Detect which cell encompasses the target text, then output its [x, y] center coordinate. 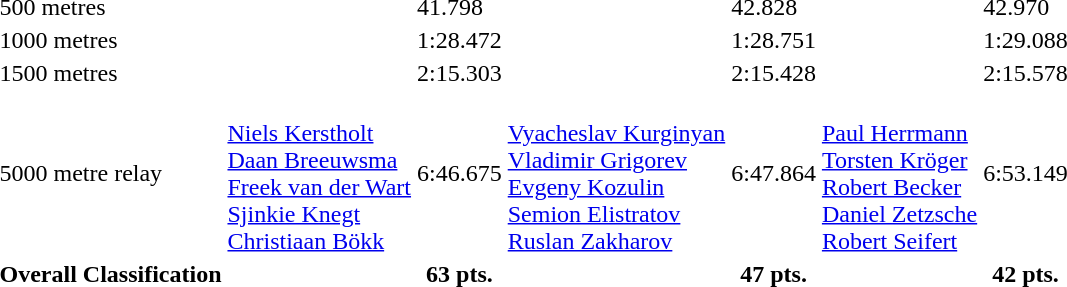
1:28.751 [774, 40]
6:46.675 [460, 174]
Niels KerstholtDaan BreeuwsmaFreek van der WartSjinkie KnegtChristiaan Bökk [320, 174]
2:15.428 [774, 73]
Vyacheslav KurginyanVladimir GrigorevEvgeny KozulinSemion ElistratovRuslan Zakharov [616, 174]
1:28.472 [460, 40]
6:47.864 [774, 174]
2:15.303 [460, 73]
Paul HerrmannTorsten KrögerRobert BeckerDaniel ZetzscheRobert Seifert [899, 174]
